Scan for the cell matching the given text and deliver its (x, y) coordinate at center. 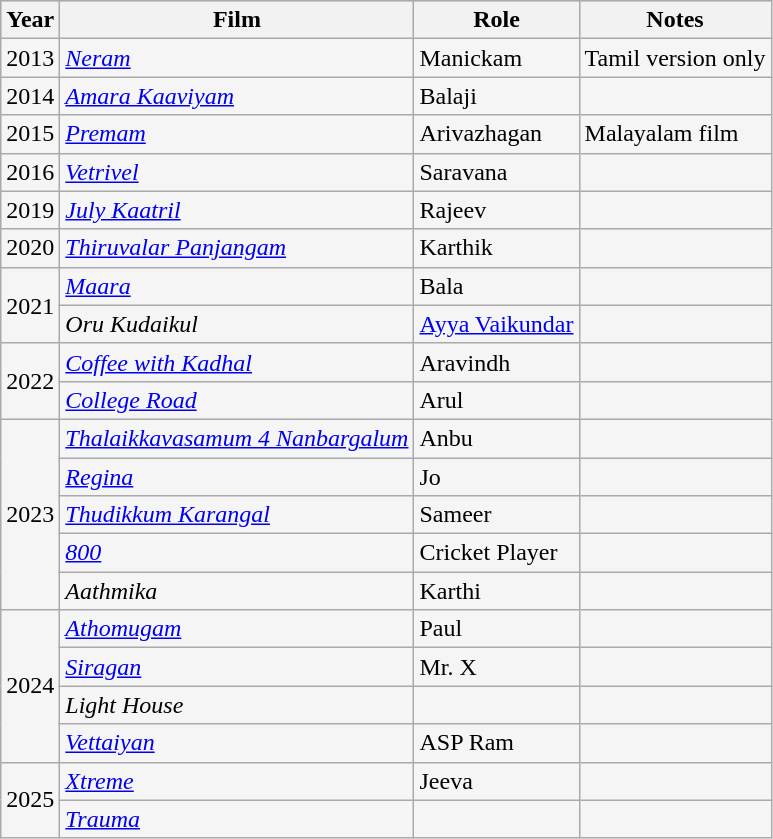
Aravindh (496, 362)
Notes (675, 20)
2019 (30, 210)
Siragan (237, 667)
Sameer (496, 515)
Light House (237, 705)
Year (30, 20)
Thalaikkavasamum 4 Nanbargalum (237, 438)
Premam (237, 134)
Aathmika (237, 591)
College Road (237, 400)
2023 (30, 514)
2013 (30, 58)
Jo (496, 477)
Amara Kaaviyam (237, 96)
Coffee with Kadhal (237, 362)
Karthi (496, 591)
Rajeev (496, 210)
Anbu (496, 438)
2024 (30, 686)
Xtreme (237, 781)
Paul (496, 629)
Oru Kudaikul (237, 324)
Thudikkum Karangal (237, 515)
Manickam (496, 58)
Film (237, 20)
Jeeva (496, 781)
Athomugam (237, 629)
Malayalam film (675, 134)
Thiruvalar Panjangam (237, 248)
Role (496, 20)
Bala (496, 286)
Vetrivel (237, 172)
2022 (30, 381)
2015 (30, 134)
Balaji (496, 96)
800 (237, 553)
Saravana (496, 172)
2025 (30, 800)
Arul (496, 400)
Karthik (496, 248)
2014 (30, 96)
2021 (30, 305)
Vettaiyan (237, 743)
Mr. X (496, 667)
Regina (237, 477)
Trauma (237, 819)
Arivazhagan (496, 134)
Neram (237, 58)
Ayya Vaikundar (496, 324)
Tamil version only (675, 58)
ASP Ram (496, 743)
2016 (30, 172)
Maara (237, 286)
July Kaatril (237, 210)
2020 (30, 248)
Cricket Player (496, 553)
